Locate the cell with the specified text and output its [x, y] center coordinate. 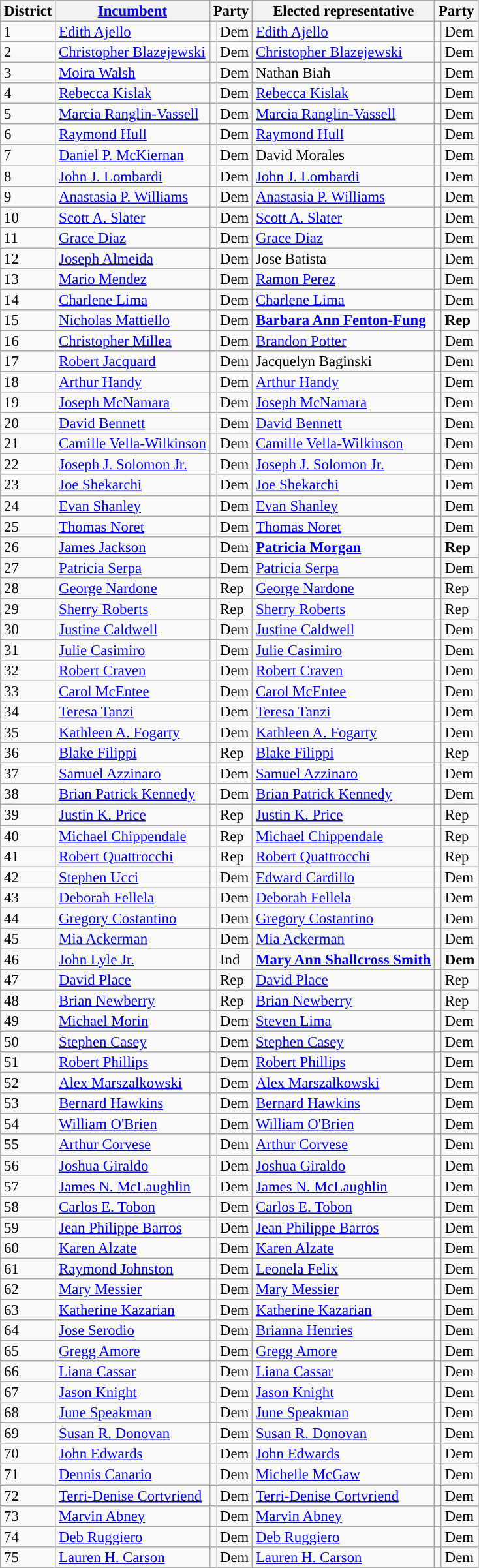
Elected representative [343, 11]
47 [28, 980]
Robert Jacquard [132, 361]
9 [28, 196]
57 [28, 1186]
Brandon Potter [343, 341]
70 [28, 1454]
Mario Mendez [132, 279]
71 [28, 1475]
14 [28, 300]
64 [28, 1330]
13 [28, 279]
Christopher Millea [132, 341]
26 [28, 547]
Brianna Henries [343, 1330]
63 [28, 1310]
Mary Ann Shallcross Smith [343, 959]
3 [28, 73]
65 [28, 1351]
21 [28, 444]
49 [28, 1021]
1 [28, 32]
Stephen Ucci [132, 877]
43 [28, 897]
36 [28, 753]
6 [28, 134]
75 [28, 1557]
28 [28, 589]
7 [28, 155]
35 [28, 733]
Patricia Morgan [343, 547]
Ind [235, 959]
52 [28, 1083]
55 [28, 1145]
58 [28, 1207]
20 [28, 423]
74 [28, 1537]
5 [28, 114]
22 [28, 465]
4 [28, 93]
17 [28, 361]
Barbara Ann Fenton-Fung [343, 320]
25 [28, 527]
Joseph Almeida [132, 258]
11 [28, 238]
73 [28, 1516]
66 [28, 1372]
32 [28, 671]
42 [28, 877]
31 [28, 650]
68 [28, 1413]
27 [28, 568]
Daniel P. McKiernan [132, 155]
15 [28, 320]
48 [28, 1000]
51 [28, 1062]
50 [28, 1042]
Jose Batista [343, 258]
Jacquelyn Baginski [343, 361]
Nicholas Mattiello [132, 320]
30 [28, 630]
Raymond Johnston [132, 1268]
12 [28, 258]
Michelle McGaw [343, 1475]
David Morales [343, 155]
Dennis Canario [132, 1475]
Michael Morin [132, 1021]
29 [28, 609]
39 [28, 815]
38 [28, 795]
District [28, 11]
John Lyle Jr. [132, 959]
2 [28, 52]
54 [28, 1124]
33 [28, 692]
Edward Cardillo [343, 877]
19 [28, 403]
James Jackson [132, 547]
67 [28, 1392]
46 [28, 959]
69 [28, 1434]
37 [28, 774]
61 [28, 1268]
24 [28, 506]
59 [28, 1227]
8 [28, 176]
Moira Walsh [132, 73]
Leonela Felix [343, 1268]
44 [28, 918]
34 [28, 712]
40 [28, 836]
53 [28, 1103]
41 [28, 856]
16 [28, 341]
62 [28, 1289]
Jose Serodio [132, 1330]
Incumbent [132, 11]
Ramon Perez [343, 279]
56 [28, 1165]
23 [28, 485]
Nathan Biah [343, 73]
Steven Lima [343, 1021]
72 [28, 1496]
10 [28, 217]
60 [28, 1248]
18 [28, 382]
45 [28, 939]
